Capture the cell that displays the provided text and extract its (x, y) central coordinate. 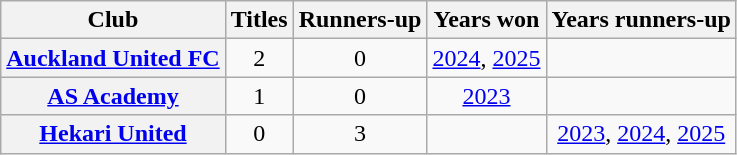
2023 (486, 96)
Runners-up (360, 20)
1 (259, 96)
3 (360, 134)
Years won (486, 20)
2024, 2025 (486, 58)
Titles (259, 20)
AS Academy (113, 96)
Years runners-up (641, 20)
Hekari United (113, 134)
Auckland United FC (113, 58)
Club (113, 20)
2023, 2024, 2025 (641, 134)
2 (259, 58)
